Return (X, Y) of the center of cell containing provided text 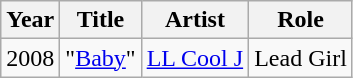
Year (30, 20)
2008 (30, 58)
LL Cool J (195, 58)
Role (301, 20)
Lead Girl (301, 58)
Artist (195, 20)
"Baby" (100, 58)
Title (100, 20)
